Pinpoint the cell where the given text exists, returning its [x, y] midpoint coordinate. 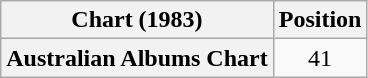
Chart (1983) [137, 20]
Australian Albums Chart [137, 58]
41 [320, 58]
Position [320, 20]
